Search for the cell housing the specified text and yield its [x, y] center coordinate. 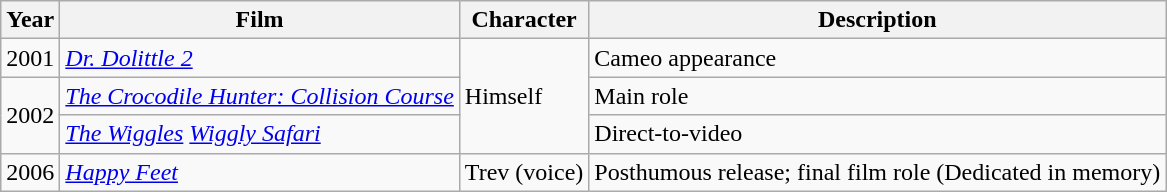
The Crocodile Hunter: Collision Course [260, 96]
Posthumous release; final film role (Dedicated in memory) [878, 172]
2002 [30, 115]
Film [260, 20]
Main role [878, 96]
2006 [30, 172]
Year [30, 20]
Dr. Dolittle 2 [260, 58]
Himself [524, 96]
The Wiggles Wiggly Safari [260, 134]
2001 [30, 58]
Trev (voice) [524, 172]
Direct-to-video [878, 134]
Character [524, 20]
Cameo appearance [878, 58]
Happy Feet [260, 172]
Description [878, 20]
